Scan for the cell matching the given text and deliver its [x, y] coordinate at center. 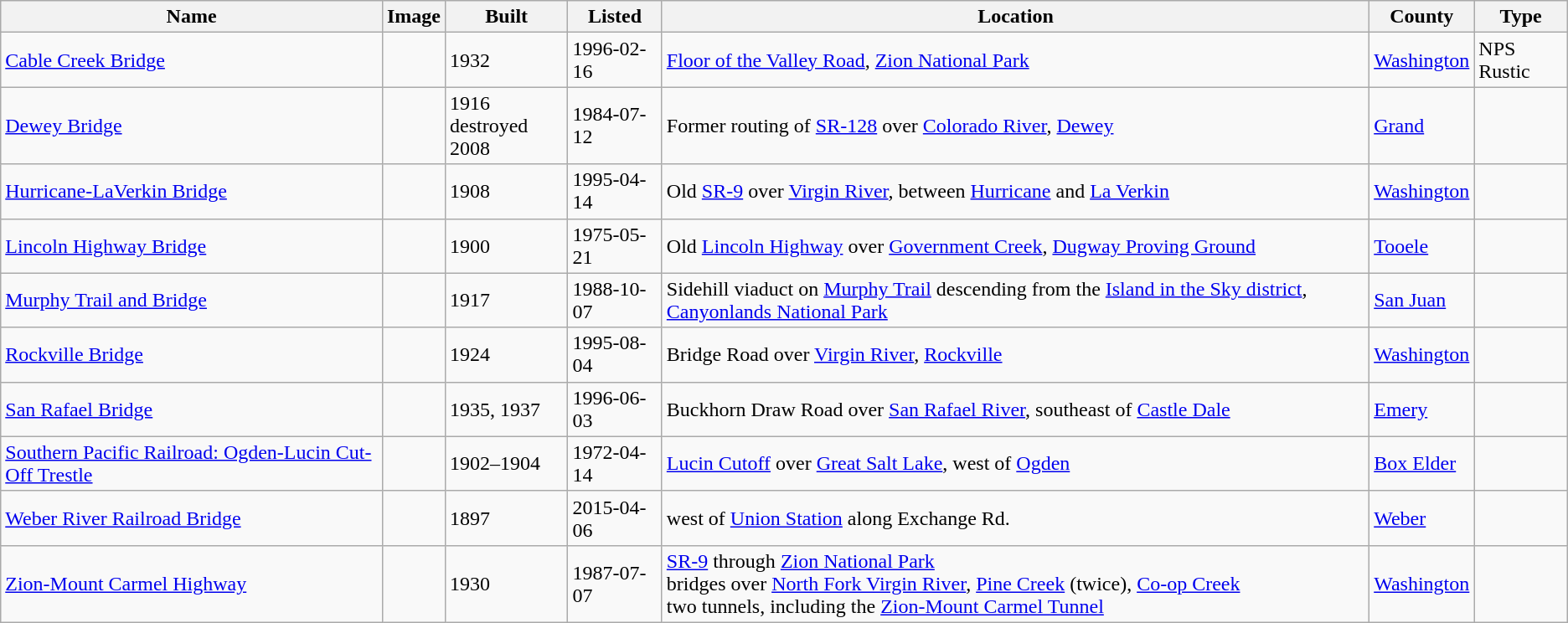
Floor of the Valley Road, Zion National Park [1015, 60]
1932 [506, 60]
Box Elder [1422, 464]
San Rafael Bridge [192, 409]
1975-05-21 [615, 246]
1917 [506, 300]
1897 [506, 517]
Hurricane-LaVerkin Bridge [192, 191]
Bridge Road over Virgin River, Rockville [1015, 355]
1995-04-14 [615, 191]
1902–1904 [506, 464]
1935, 1937 [506, 409]
Grand [1422, 126]
1996-06-03 [615, 409]
Weber [1422, 517]
Image [414, 17]
Location [1015, 17]
1930 [506, 584]
Southern Pacific Railroad: Ogden-Lucin Cut-Off Trestle [192, 464]
Old Lincoln Highway over Government Creek, Dugway Proving Ground [1015, 246]
west of Union Station along Exchange Rd. [1015, 517]
Listed [615, 17]
1988-10-07 [615, 300]
Old SR-9 over Virgin River, between Hurricane and La Verkin [1015, 191]
Lucin Cutoff over Great Salt Lake, west of Ogden [1015, 464]
1972-04-14 [615, 464]
Weber River Railroad Bridge [192, 517]
Former routing of SR-128 over Colorado River, Dewey [1015, 126]
Rockville Bridge [192, 355]
1900 [506, 246]
Cable Creek Bridge [192, 60]
1996-02-16 [615, 60]
County [1422, 17]
Lincoln Highway Bridge [192, 246]
1984-07-12 [615, 126]
1924 [506, 355]
2015-04-06 [615, 517]
Murphy Trail and Bridge [192, 300]
Zion-Mount Carmel Highway [192, 584]
1987-07-07 [615, 584]
Type [1521, 17]
Buckhorn Draw Road over San Rafael River, southeast of Castle Dale [1015, 409]
Dewey Bridge [192, 126]
1995-08-04 [615, 355]
Emery [1422, 409]
Sidehill viaduct on Murphy Trail descending from the Island in the Sky district, Canyonlands National Park [1015, 300]
Tooele [1422, 246]
1916destroyed 2008 [506, 126]
Name [192, 17]
1908 [506, 191]
Built [506, 17]
NPS Rustic [1521, 60]
San Juan [1422, 300]
